From the cell containing the given text, extract its center point as (X, Y) coordinate. 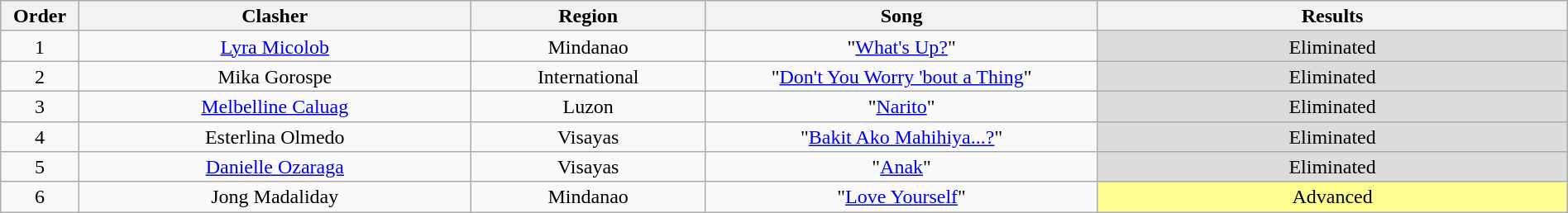
Order (40, 17)
"What's Up?" (901, 46)
Advanced (1332, 196)
Song (901, 17)
Esterlina Olmedo (275, 137)
4 (40, 137)
"Anak" (901, 167)
"Don't You Worry 'bout a Thing" (901, 76)
Jong Madaliday (275, 196)
"Bakit Ako Mahihiya...?" (901, 137)
6 (40, 196)
"Love Yourself" (901, 196)
Results (1332, 17)
Mika Gorospe (275, 76)
Clasher (275, 17)
2 (40, 76)
International (588, 76)
Lyra Micolob (275, 46)
5 (40, 167)
Region (588, 17)
3 (40, 106)
Luzon (588, 106)
"Narito" (901, 106)
Danielle Ozaraga (275, 167)
Melbelline Caluag (275, 106)
1 (40, 46)
